Scan for the cell matching the given text and deliver its (X, Y) coordinate at center. 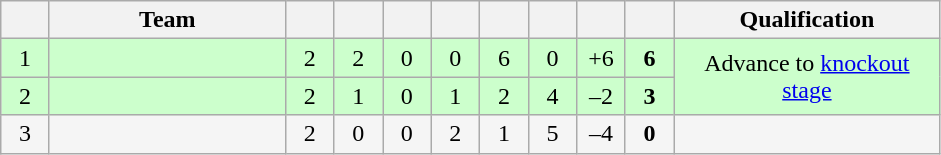
–4 (602, 134)
5 (552, 134)
Qualification (807, 20)
4 (552, 96)
Advance to knockout stage (807, 77)
+6 (602, 58)
–2 (602, 96)
Team (167, 20)
